Return the [x, y] coordinate for the center point of the cell that contains the specified text.  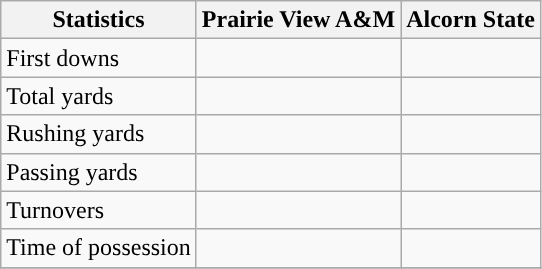
Passing yards [99, 172]
Time of possession [99, 248]
Alcorn State [471, 20]
Turnovers [99, 210]
Prairie View A&M [298, 20]
First downs [99, 58]
Total yards [99, 96]
Rushing yards [99, 134]
Statistics [99, 20]
